Return [X, Y] of the center of cell containing provided text 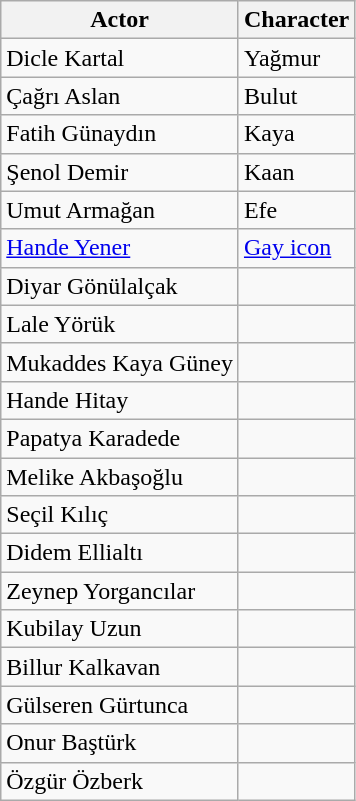
Zeynep Yorgancılar [120, 591]
Billur Kalkavan [120, 667]
Gülseren Gürtunca [120, 705]
Çağrı Aslan [120, 96]
Melike Akbaşoğlu [120, 477]
Yağmur [296, 58]
Seçil Kılıç [120, 515]
Diyar Gönülalçak [120, 286]
Kubilay Uzun [120, 629]
Onur Baştürk [120, 743]
Lale Yörük [120, 324]
Mukaddes Kaya Güney [120, 362]
Efe [296, 210]
Umut Armağan [120, 210]
Actor [120, 20]
Character [296, 20]
Fatih Günaydın [120, 134]
Didem Ellialtı [120, 553]
Dicle Kartal [120, 58]
Hande Hitay [120, 400]
Özgür Özberk [120, 781]
Şenol Demir [120, 172]
Bulut [296, 96]
Hande Yener [120, 248]
Kaan [296, 172]
Gay icon [296, 248]
Kaya [296, 134]
Papatya Karadede [120, 438]
